Return (X, Y) of the center of cell containing provided text 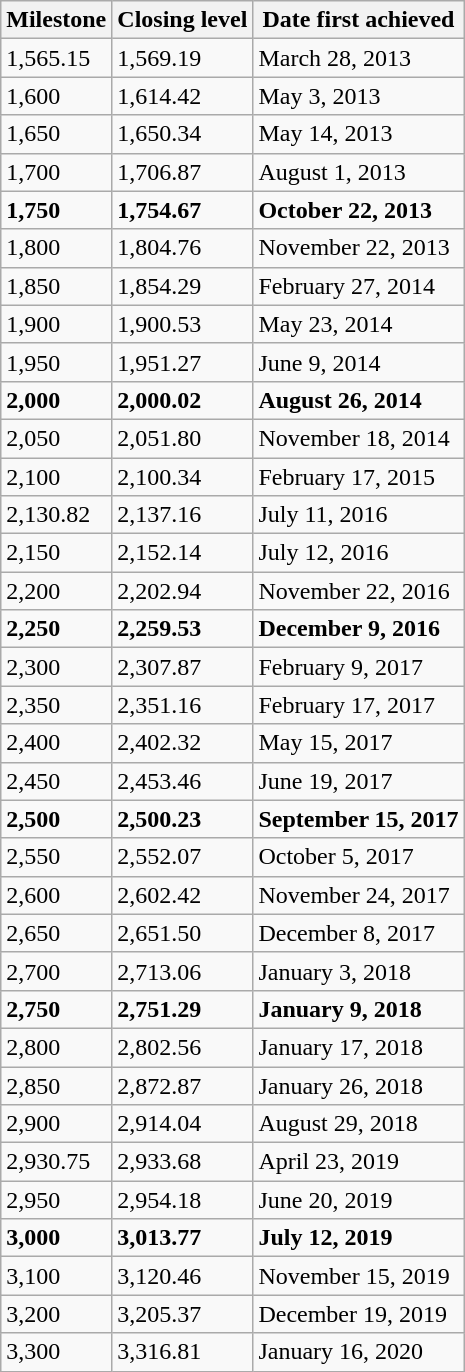
2,600 (56, 895)
2,152.14 (182, 553)
1,804.76 (182, 248)
May 15, 2017 (358, 743)
2,000 (56, 400)
1,850 (56, 286)
March 28, 2013 (358, 58)
3,100 (56, 1276)
2,300 (56, 667)
3,200 (56, 1314)
2,150 (56, 553)
1,614.42 (182, 96)
May 23, 2014 (358, 324)
July 11, 2016 (358, 515)
January 26, 2018 (358, 1085)
2,900 (56, 1124)
August 26, 2014 (358, 400)
January 16, 2020 (358, 1352)
June 9, 2014 (358, 362)
August 1, 2013 (358, 172)
June 19, 2017 (358, 781)
1,750 (56, 210)
2,914.04 (182, 1124)
Closing level (182, 20)
November 22, 2013 (358, 248)
January 9, 2018 (358, 1009)
2,259.53 (182, 629)
2,500.23 (182, 819)
2,050 (56, 438)
2,550 (56, 857)
2,500 (56, 819)
3,205.37 (182, 1314)
1,650 (56, 134)
1,565.15 (56, 58)
May 14, 2013 (358, 134)
2,000.02 (182, 400)
2,351.16 (182, 705)
1,900 (56, 324)
2,100 (56, 477)
August 29, 2018 (358, 1124)
2,051.80 (182, 438)
November 18, 2014 (358, 438)
June 20, 2019 (358, 1200)
2,453.46 (182, 781)
3,013.77 (182, 1238)
Date first achieved (358, 20)
2,650 (56, 933)
February 17, 2015 (358, 477)
2,750 (56, 1009)
2,450 (56, 781)
December 19, 2019 (358, 1314)
2,400 (56, 743)
2,930.75 (56, 1162)
2,651.50 (182, 933)
April 23, 2019 (358, 1162)
2,933.68 (182, 1162)
January 3, 2018 (358, 971)
1,900.53 (182, 324)
May 3, 2013 (358, 96)
February 17, 2017 (358, 705)
2,800 (56, 1047)
2,100.34 (182, 477)
2,350 (56, 705)
1,650.34 (182, 134)
2,130.82 (56, 515)
February 27, 2014 (358, 286)
October 22, 2013 (358, 210)
November 24, 2017 (358, 895)
3,000 (56, 1238)
July 12, 2016 (358, 553)
July 12, 2019 (358, 1238)
2,850 (56, 1085)
1,569.19 (182, 58)
1,800 (56, 248)
2,700 (56, 971)
2,202.94 (182, 591)
3,120.46 (182, 1276)
Milestone (56, 20)
2,552.07 (182, 857)
2,402.32 (182, 743)
2,200 (56, 591)
December 8, 2017 (358, 933)
2,602.42 (182, 895)
2,137.16 (182, 515)
October 5, 2017 (358, 857)
1,700 (56, 172)
2,954.18 (182, 1200)
2,950 (56, 1200)
1,951.27 (182, 362)
2,751.29 (182, 1009)
November 15, 2019 (358, 1276)
2,307.87 (182, 667)
December 9, 2016 (358, 629)
1,600 (56, 96)
November 22, 2016 (358, 591)
January 17, 2018 (358, 1047)
1,754.67 (182, 210)
September 15, 2017 (358, 819)
3,316.81 (182, 1352)
2,872.87 (182, 1085)
1,706.87 (182, 172)
1,854.29 (182, 286)
February 9, 2017 (358, 667)
2,802.56 (182, 1047)
2,713.06 (182, 971)
2,250 (56, 629)
1,950 (56, 362)
3,300 (56, 1352)
